Search for the cell housing the specified text and yield its (x, y) center coordinate. 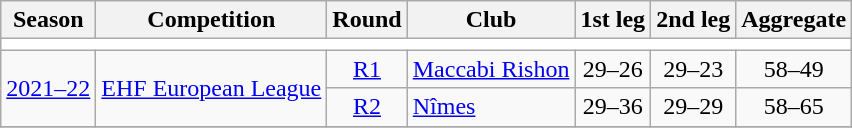
R1 (367, 69)
Round (367, 20)
Nîmes (491, 107)
Club (491, 20)
29–36 (613, 107)
29–29 (694, 107)
2nd leg (694, 20)
29–26 (613, 69)
Season (48, 20)
Maccabi Rishon (491, 69)
EHF European League (212, 88)
1st leg (613, 20)
29–23 (694, 69)
2021–22 (48, 88)
Aggregate (794, 20)
58–49 (794, 69)
58–65 (794, 107)
R2 (367, 107)
Competition (212, 20)
